Scan for the cell matching the given text and deliver its [x, y] coordinate at center. 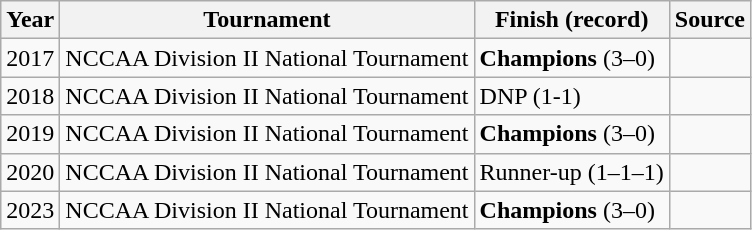
Tournament [267, 20]
2020 [30, 172]
Source [710, 20]
2017 [30, 58]
Finish (record) [572, 20]
Runner-up (1–1–1) [572, 172]
2019 [30, 134]
2023 [30, 210]
DNP (1-1) [572, 96]
Year [30, 20]
2018 [30, 96]
